For the text-containing cell, return its midpoint in [X, Y] coordinate format. 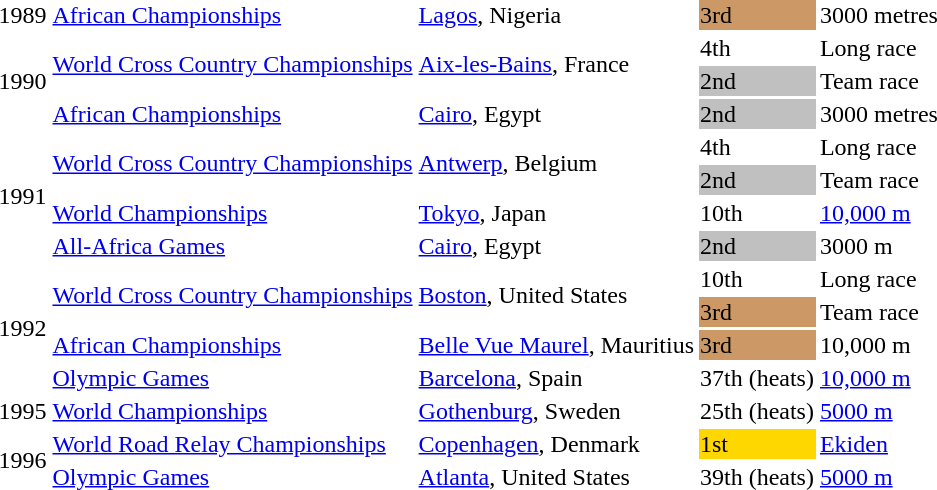
Barcelona, Spain [556, 378]
25th (heats) [756, 411]
1st [756, 444]
World Road Relay Championships [232, 444]
All-Africa Games [232, 246]
Gothenburg, Sweden [556, 411]
Antwerp, Belgium [556, 164]
Copenhagen, Denmark [556, 444]
Boston, United States [556, 296]
Belle Vue Maurel, Mauritius [556, 345]
Tokyo, Japan [556, 213]
Olympic Games [232, 378]
Aix-les-Bains, France [556, 64]
37th (heats) [756, 378]
Lagos, Nigeria [556, 15]
